Scan for the cell matching the given text and deliver its [X, Y] coordinate at center. 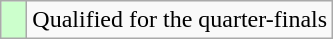
Qualified for the quarter-finals [180, 20]
